Return the [X, Y] coordinate for the center point of the cell that contains the specified text.  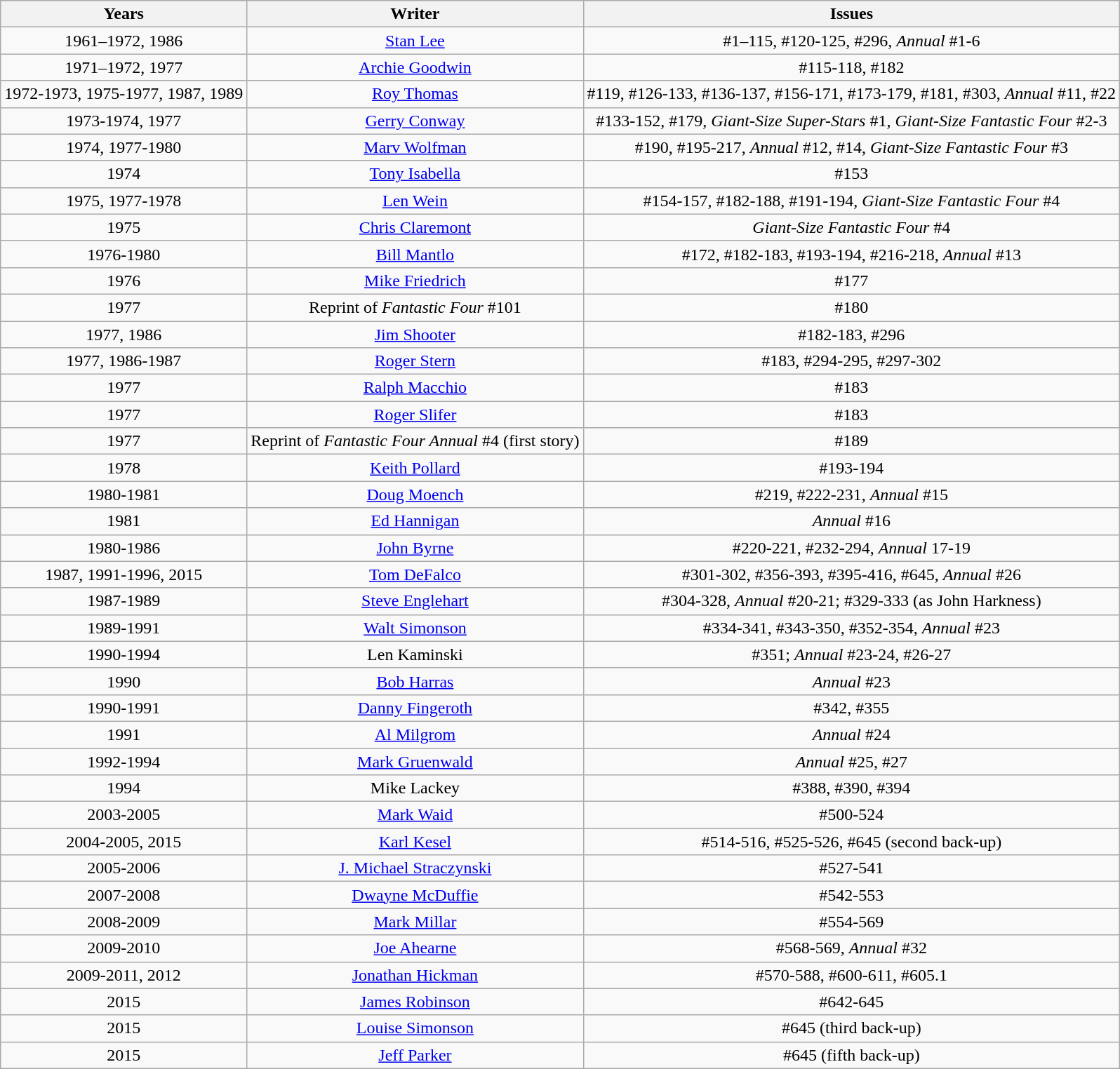
1987, 1991-1996, 2015 [124, 574]
#220-221, #232-294, Annual 17-19 [852, 548]
1994 [124, 788]
Roy Thomas [415, 94]
#153 [852, 174]
Tom DeFalco [415, 574]
Dwayne McDuffie [415, 895]
Stan Lee [415, 41]
Issues [852, 14]
Giant-Size Fantastic Four #4 [852, 227]
1990-1994 [124, 654]
1971–1972, 1977 [124, 67]
#180 [852, 307]
1977, 1986-1987 [124, 361]
#119, #126-133, #136-137, #156-171, #173-179, #181, #303, Annual #11, #22 [852, 94]
1980-1986 [124, 548]
Tony Isabella [415, 174]
Louise Simonson [415, 1028]
#183, #294-295, #297-302 [852, 361]
#193-194 [852, 468]
Annual #25, #27 [852, 761]
#642-645 [852, 1002]
Annual #24 [852, 734]
Archie Goodwin [415, 67]
John Byrne [415, 548]
#527-541 [852, 868]
#154-157, #182-188, #191-194, Giant-Size Fantastic Four #4 [852, 201]
2009-2010 [124, 948]
#334-341, #343-350, #352-354, Annual #23 [852, 628]
1989-1991 [124, 628]
#500-524 [852, 815]
Ed Hannigan [415, 521]
Karl Kesel [415, 842]
Mike Friedrich [415, 281]
#133-152, #179, Giant-Size Super-Stars #1, Giant-Size Fantastic Four #2-3 [852, 121]
Al Milgrom [415, 734]
Jeff Parker [415, 1055]
#304-328, Annual #20-21; #329-333 (as John Harkness) [852, 601]
#514-516, #525-526, #645 (second back-up) [852, 842]
1987-1989 [124, 601]
1980-1981 [124, 495]
1990-1991 [124, 708]
2009-2011, 2012 [124, 975]
Doug Moench [415, 495]
Keith Pollard [415, 468]
#1–115, #120-125, #296, Annual #1-6 [852, 41]
Gerry Conway [415, 121]
2007-2008 [124, 895]
Walt Simonson [415, 628]
1974 [124, 174]
#115-118, #182 [852, 67]
2004-2005, 2015 [124, 842]
2003-2005 [124, 815]
Len Kaminski [415, 654]
1978 [124, 468]
#189 [852, 441]
1992-1994 [124, 761]
#182-183, #296 [852, 335]
#542-553 [852, 895]
#554-569 [852, 922]
Years [124, 14]
Mark Millar [415, 922]
2005-2006 [124, 868]
Mark Waid [415, 815]
J. Michael Straczynski [415, 868]
1974, 1977-1980 [124, 147]
2008-2009 [124, 922]
Roger Stern [415, 361]
#351; Annual #23-24, #26-27 [852, 654]
#570-588, #600-611, #605.1 [852, 975]
Bill Mantlo [415, 254]
Len Wein [415, 201]
Mark Gruenwald [415, 761]
#172, #182-183, #193-194, #216-218, Annual #13 [852, 254]
#301-302, #356-393, #395-416, #645, Annual #26 [852, 574]
Reprint of Fantastic Four #101 [415, 307]
Chris Claremont [415, 227]
Mike Lackey [415, 788]
#645 (fifth back-up) [852, 1055]
Bob Harras [415, 681]
1991 [124, 734]
Jim Shooter [415, 335]
Annual #23 [852, 681]
#219, #222-231, Annual #15 [852, 495]
1973-1974, 1977 [124, 121]
1990 [124, 681]
1976-1980 [124, 254]
1972-1973, 1975-1977, 1987, 1989 [124, 94]
Steve Englehart [415, 601]
1981 [124, 521]
#190, #195-217, Annual #12, #14, Giant-Size Fantastic Four #3 [852, 147]
Reprint of Fantastic Four Annual #4 (first story) [415, 441]
#645 (third back-up) [852, 1028]
Joe Ahearne [415, 948]
1976 [124, 281]
Ralph Macchio [415, 388]
Writer [415, 14]
#388, #390, #394 [852, 788]
#342, #355 [852, 708]
1977, 1986 [124, 335]
Danny Fingeroth [415, 708]
James Robinson [415, 1002]
Marv Wolfman [415, 147]
#177 [852, 281]
1961–1972, 1986 [124, 41]
Jonathan Hickman [415, 975]
1975, 1977-1978 [124, 201]
Roger Slifer [415, 415]
#568-569, Annual #32 [852, 948]
Annual #16 [852, 521]
1975 [124, 227]
